Return [x, y] of the center of cell containing provided text 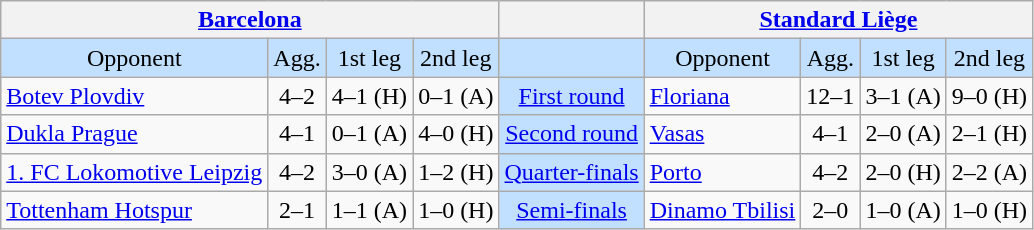
1–0 (A) [903, 210]
2–2 (A) [989, 172]
Second round [572, 134]
12–1 [830, 96]
Semi-finals [572, 210]
Quarter-finals [572, 172]
Standard Liège [838, 20]
3–1 (A) [903, 96]
1–1 (A) [369, 210]
3–0 (A) [369, 172]
Dukla Prague [134, 134]
4–0 (H) [456, 134]
Floriana [722, 96]
2–0 (A) [903, 134]
1–2 (H) [456, 172]
2–1 (H) [989, 134]
Vasas [722, 134]
2–1 [297, 210]
1. FC Lokomotive Leipzig [134, 172]
Tottenham Hotspur [134, 210]
4–1 (H) [369, 96]
2–0 (H) [903, 172]
Botev Plovdiv [134, 96]
First round [572, 96]
Porto [722, 172]
2–0 [830, 210]
9–0 (H) [989, 96]
Dinamo Tbilisi [722, 210]
Barcelona [250, 20]
